Locate the cell with the specified text and output its [x, y] center coordinate. 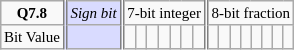
Q7.8 [32, 13]
Bit Value [32, 37]
7-bit integer [164, 13]
Sign bit [94, 13]
8-bit fraction [250, 13]
